Output the (X, Y) coordinate of the center of the cell containing the given text.  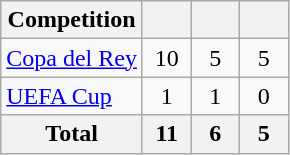
UEFA Cup (72, 96)
Competition (72, 20)
11 (166, 134)
10 (166, 58)
Total (72, 134)
6 (216, 134)
0 (264, 96)
Copa del Rey (72, 58)
